Search for the cell housing the specified text and yield its [x, y] center coordinate. 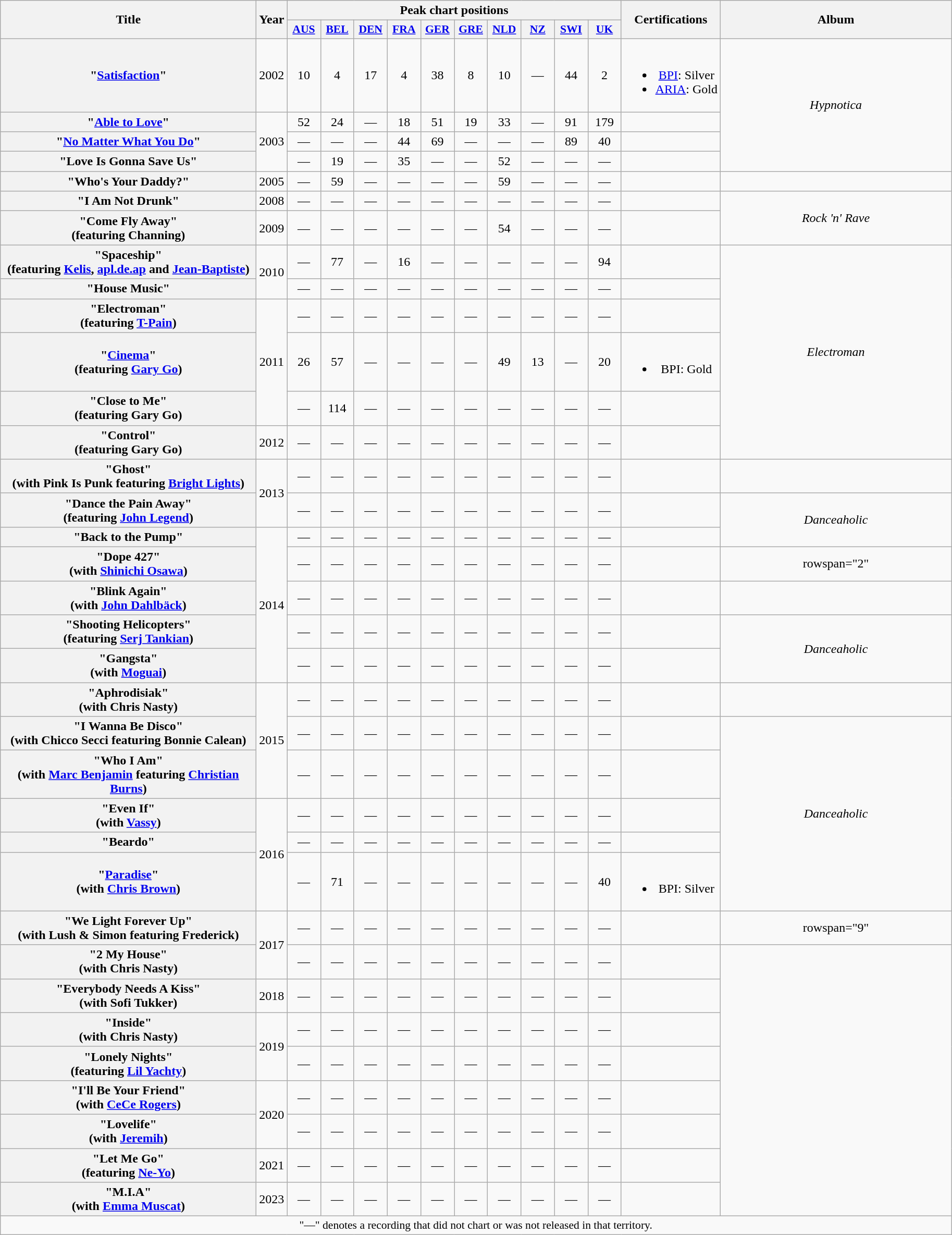
2013 [272, 493]
49 [504, 362]
77 [337, 262]
BPI: Gold [671, 362]
"Dope 427" (with Shinichi Osawa) [128, 564]
Hypnotica [836, 105]
"Spaceship" (featuring Kelis, apl.de.ap and Jean-Baptiste) [128, 262]
2010 [272, 272]
2005 [272, 181]
BEL [337, 30]
51 [437, 121]
8 [471, 75]
Year [272, 20]
Rock 'n' Rave [836, 218]
"Who's Your Daddy?" [128, 181]
"Love Is Gonna Save Us" [128, 162]
2023 [272, 1200]
2016 [272, 855]
"I'll Be Your Friend" (with CeCe Rogers) [128, 1097]
"Beardo" [128, 842]
FRA [404, 30]
BPI: SilverARIA: Gold [671, 75]
18 [404, 121]
2017 [272, 945]
"Close to Me" (featuring Gary Go) [128, 409]
57 [337, 362]
"Back to the Pump" [128, 537]
"—" denotes a recording that did not chart or was not released in that territory. [476, 1226]
2014 [272, 604]
38 [437, 75]
2018 [272, 995]
Album [836, 20]
rowspan="2" [836, 564]
35 [404, 162]
UK [604, 30]
"Control" (featuring Gary Go) [128, 442]
54 [504, 228]
SWI [571, 30]
2011 [272, 362]
2008 [272, 201]
2012 [272, 442]
"Lovelife" (with Jeremih) [128, 1131]
"Able to Love" [128, 121]
"Gangsta" (with Moguai) [128, 666]
2 [604, 75]
"House Music" [128, 289]
2002 [272, 75]
rowspan="9" [836, 928]
17 [370, 75]
"I Wanna Be Disco" (with Chicco Secci featuring Bonnie Calean) [128, 734]
179 [604, 121]
24 [337, 121]
"Blink Again" (with John Dahlbäck) [128, 597]
2019 [272, 1046]
33 [504, 121]
GER [437, 30]
BPI: Silver [671, 882]
13 [538, 362]
"No Matter What You Do" [128, 142]
114 [337, 409]
26 [304, 362]
Electroman [836, 352]
"I Am Not Drunk" [128, 201]
"Even If" (with Vassy) [128, 815]
Peak chart positions [454, 10]
69 [437, 142]
AUS [304, 30]
"Dance the Pain Away" (featuring John Legend) [128, 510]
NLD [504, 30]
"Ghost" (with Pink Is Punk featuring Bright Lights) [128, 476]
"We Light Forever Up" (with Lush & Simon featuring Frederick) [128, 928]
"Inside" (with Chris Nasty) [128, 1030]
"Come Fly Away" (featuring Channing) [128, 228]
71 [337, 882]
"2 My House" (with Chris Nasty) [128, 962]
94 [604, 262]
Certifications [671, 20]
"M.I.A"(with Emma Muscat) [128, 1200]
91 [571, 121]
2009 [272, 228]
89 [571, 142]
"Paradise" (with Chris Brown) [128, 882]
2020 [272, 1114]
"Satisfaction" [128, 75]
"Aphrodisiak" (with Chris Nasty) [128, 699]
GRE [471, 30]
"Lonely Nights" (featuring Lil Yachty) [128, 1063]
Title [128, 20]
DEN [370, 30]
"Let Me Go" (featuring Ne-Yo) [128, 1165]
"Electroman" (featuring T-Pain) [128, 316]
"Cinema" (featuring Gary Go) [128, 362]
"Shooting Helicopters" (featuring Serj Tankian) [128, 632]
"Who I Am" (with Marc Benjamin featuring Christian Burns) [128, 774]
"Everybody Needs A Kiss" (with Sofi Tukker) [128, 995]
16 [404, 262]
2003 [272, 141]
2015 [272, 740]
NZ [538, 30]
20 [604, 362]
2021 [272, 1165]
